Return [X, Y] of the center of cell containing provided text 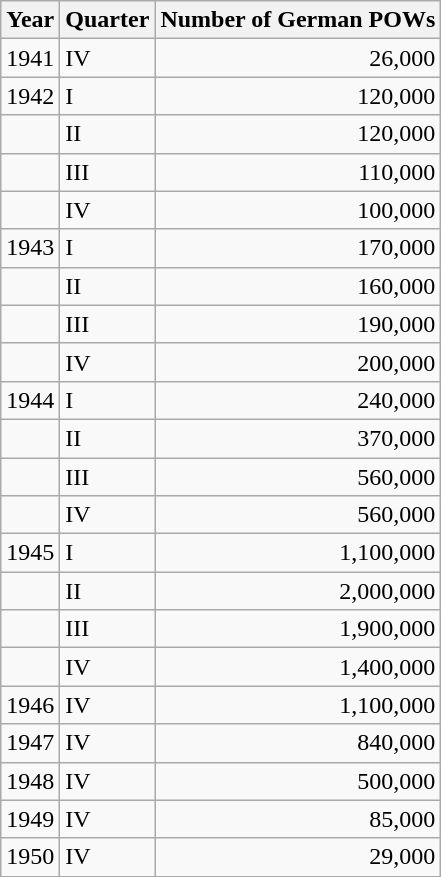
200,000 [298, 362]
1942 [30, 96]
2,000,000 [298, 591]
1950 [30, 857]
26,000 [298, 58]
500,000 [298, 781]
1946 [30, 705]
1949 [30, 819]
840,000 [298, 743]
100,000 [298, 210]
1945 [30, 553]
29,000 [298, 857]
1944 [30, 400]
1,900,000 [298, 629]
160,000 [298, 286]
1947 [30, 743]
1943 [30, 248]
190,000 [298, 324]
85,000 [298, 819]
1,400,000 [298, 667]
240,000 [298, 400]
Quarter [108, 20]
1941 [30, 58]
Number of German POWs [298, 20]
110,000 [298, 172]
370,000 [298, 438]
Year [30, 20]
1948 [30, 781]
170,000 [298, 248]
